For the text-containing cell, return its midpoint in (X, Y) coordinate format. 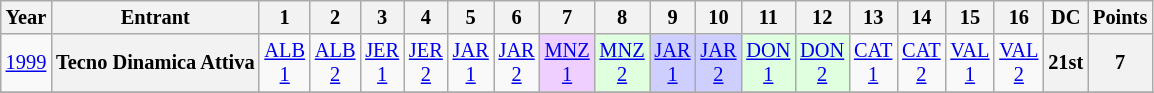
14 (921, 17)
MNZ1 (568, 63)
15 (970, 17)
DON2 (822, 63)
Tecno Dinamica Attiva (155, 63)
DON1 (768, 63)
Year (26, 17)
VAL2 (1018, 63)
5 (471, 17)
12 (822, 17)
11 (768, 17)
CAT1 (873, 63)
16 (1018, 17)
VAL1 (970, 63)
10 (718, 17)
3 (382, 17)
ALB1 (284, 63)
Entrant (155, 17)
8 (622, 17)
21st (1066, 63)
9 (673, 17)
MNZ2 (622, 63)
JER2 (426, 63)
6 (517, 17)
Points (1120, 17)
DC (1066, 17)
4 (426, 17)
ALB2 (335, 63)
13 (873, 17)
1 (284, 17)
JER1 (382, 63)
CAT2 (921, 63)
2 (335, 17)
1999 (26, 63)
